Locate the cell with the specified text and output its [X, Y] center coordinate. 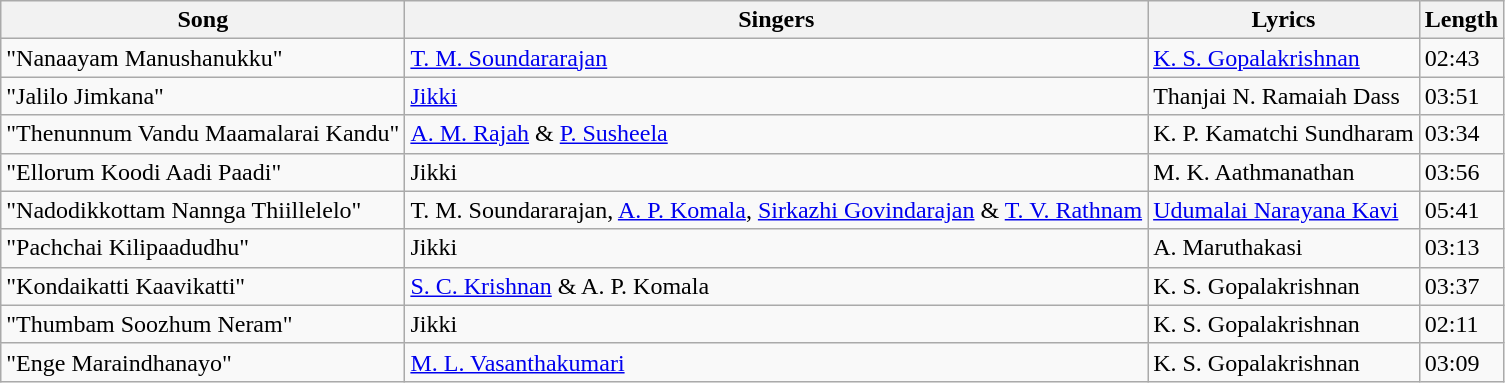
"Enge Maraindhanayo" [203, 362]
"Ellorum Koodi Aadi Paadi" [203, 172]
02:43 [1461, 58]
02:11 [1461, 324]
"Nanaayam Manushanukku" [203, 58]
K. P. Kamatchi Sundharam [1284, 134]
"Pachchai Kilipaadudhu" [203, 248]
03:56 [1461, 172]
"Kondaikatti Kaavikatti" [203, 286]
05:41 [1461, 210]
T. M. Soundararajan [776, 58]
Song [203, 20]
03:51 [1461, 96]
Udumalai Narayana Kavi [1284, 210]
A. Maruthakasi [1284, 248]
S. C. Krishnan & A. P. Komala [776, 286]
Singers [776, 20]
Lyrics [1284, 20]
"Jalilo Jimkana" [203, 96]
Thanjai N. Ramaiah Dass [1284, 96]
A. M. Rajah & P. Susheela [776, 134]
03:37 [1461, 286]
03:34 [1461, 134]
"Thenunnum Vandu Maamalarai Kandu" [203, 134]
T. M. Soundararajan, A. P. Komala, Sirkazhi Govindarajan & T. V. Rathnam [776, 210]
M. K. Aathmanathan [1284, 172]
Length [1461, 20]
03:09 [1461, 362]
"Thumbam Soozhum Neram" [203, 324]
"Nadodikkottam Nannga Thiillelelo" [203, 210]
M. L. Vasanthakumari [776, 362]
03:13 [1461, 248]
